Return the (x, y) coordinate for the center point of the cell that contains the specified text.  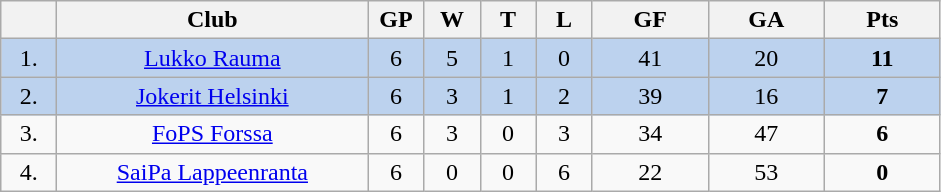
3. (29, 134)
L (564, 20)
GF (650, 20)
Pts (882, 20)
39 (650, 96)
7 (882, 96)
Jokerit Helsinki (212, 96)
Lukko Rauma (212, 58)
5 (452, 58)
47 (766, 134)
16 (766, 96)
FoPS Forssa (212, 134)
GP (396, 20)
Club (212, 20)
2. (29, 96)
2 (564, 96)
1. (29, 58)
11 (882, 58)
SaiPa Lappeenranta (212, 172)
GA (766, 20)
53 (766, 172)
W (452, 20)
34 (650, 134)
41 (650, 58)
4. (29, 172)
22 (650, 172)
20 (766, 58)
T (508, 20)
